Return the [x, y] coordinate for the center point of the cell that contains the specified text.  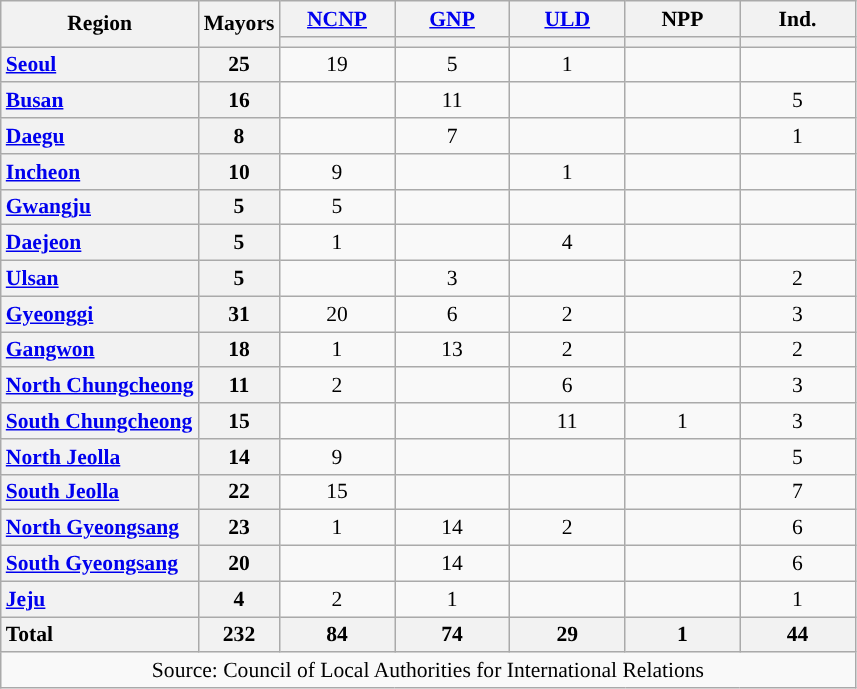
22 [240, 492]
NPP [682, 19]
Source: Council of Local Authorities for International Relations [428, 671]
South Gyeongsang [100, 564]
25 [240, 65]
Gyeonggi [100, 314]
8 [240, 136]
84 [336, 635]
13 [452, 350]
Gangwon [100, 350]
ULD [568, 19]
North Chungcheong [100, 386]
Daegu [100, 136]
16 [240, 101]
Incheon [100, 172]
10 [240, 172]
Total [100, 635]
Ulsan [100, 279]
Region [100, 24]
North Gyeongsang [100, 528]
74 [452, 635]
18 [240, 350]
Daejeon [100, 243]
44 [798, 635]
19 [336, 65]
Busan [100, 101]
31 [240, 314]
Gwangju [100, 207]
South Jeolla [100, 492]
Jeju [100, 599]
Mayors [240, 24]
NCNP [336, 19]
North Jeolla [100, 457]
23 [240, 528]
South Chungcheong [100, 421]
29 [568, 635]
GNP [452, 19]
232 [240, 635]
Seoul [100, 65]
Ind. [798, 19]
